Determine the (x, y) coordinate at the center of the cell enclosing the given text.  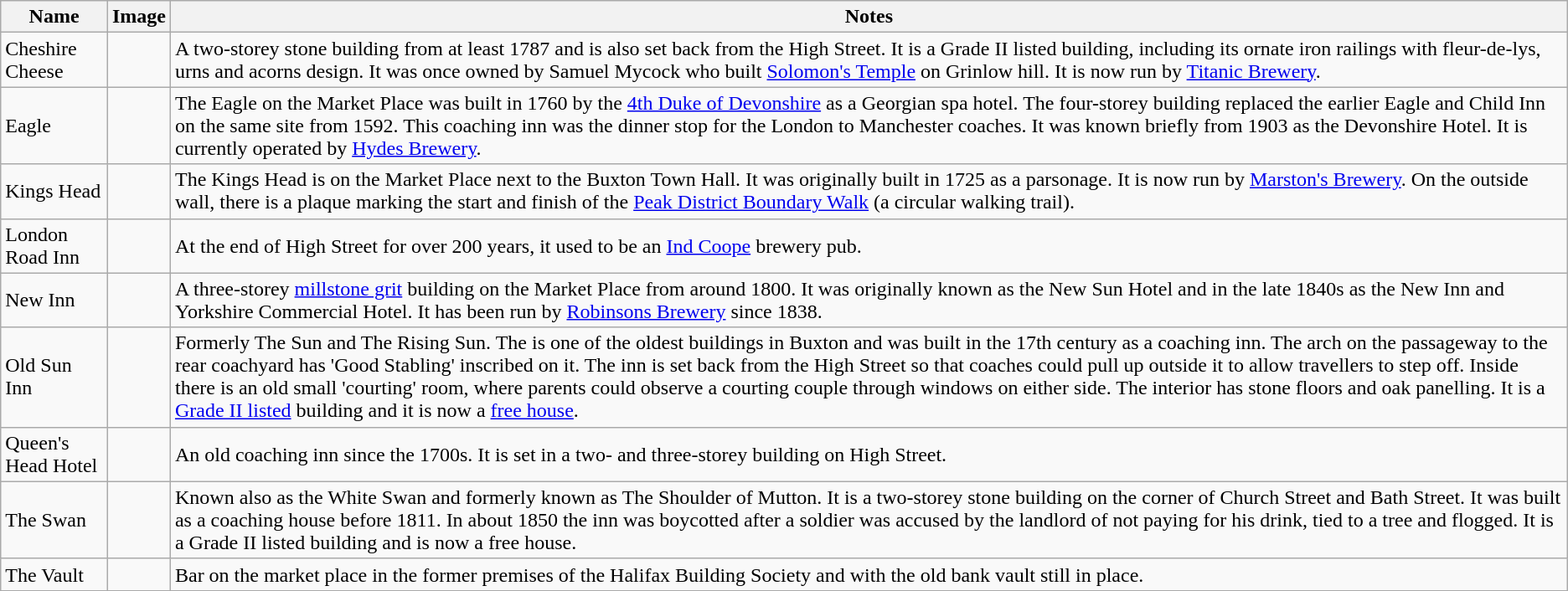
At the end of High Street for over 200 years, it used to be an Ind Coope brewery pub. (869, 246)
Image (139, 17)
An old coaching inn since the 1700s. It is set in a two- and three-storey building on High Street. (869, 454)
Eagle (54, 126)
Cheshire Cheese (54, 60)
Bar on the market place in the former premises of the Halifax Building Society and with the old bank vault still in place. (869, 574)
Name (54, 17)
The Swan (54, 520)
London Road Inn (54, 246)
The Vault (54, 574)
Old Sun Inn (54, 377)
Queen's Head Hotel (54, 454)
New Inn (54, 300)
Kings Head (54, 191)
Notes (869, 17)
